Detect which cell encompasses the target text, then output its (X, Y) center coordinate. 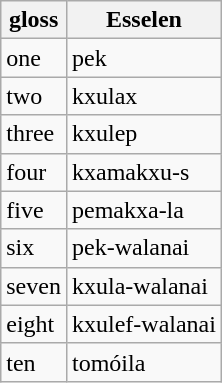
four (34, 172)
gloss (34, 20)
pek-walanai (144, 248)
two (34, 96)
pemakxa-la (144, 210)
seven (34, 286)
one (34, 58)
pek (144, 58)
five (34, 210)
eight (34, 324)
kxamakxu-s (144, 172)
tomóila (144, 362)
three (34, 134)
kxulef-walanai (144, 324)
kxula-walanai (144, 286)
Esselen (144, 20)
kxulep (144, 134)
kxulax (144, 96)
six (34, 248)
ten (34, 362)
